Search for the cell housing the specified text and yield its (X, Y) center coordinate. 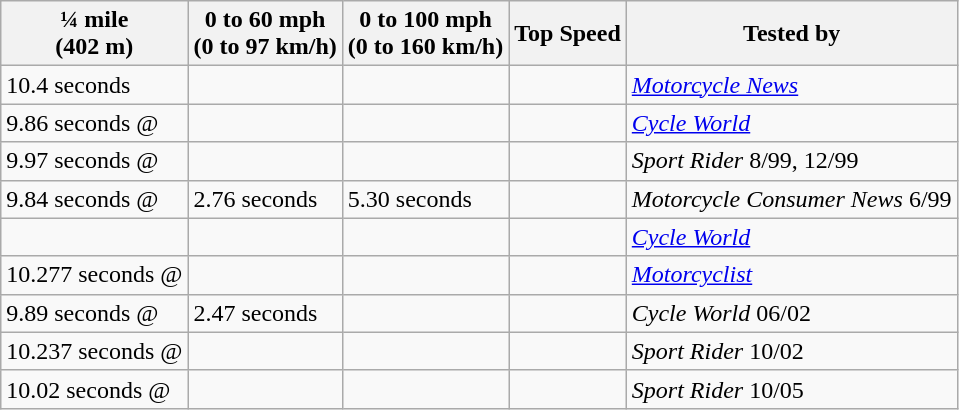
¼ mile (402 m) (94, 34)
Sport Rider 10/05 (792, 389)
Cycle World 06/02 (792, 313)
Sport Rider 10/02 (792, 351)
10.277 seconds @ (94, 275)
Motorcycle News (792, 85)
Top Speed (568, 34)
Sport Rider 8/99, 12/99 (792, 161)
9.84 seconds @ (94, 199)
2.76 seconds (265, 199)
2.47 seconds (265, 313)
9.97 seconds @ (94, 161)
0 to 100 mph(0 to 160 km/h) (425, 34)
0 to 60 mph(0 to 97 km/h) (265, 34)
9.89 seconds @ (94, 313)
9.86 seconds @ (94, 123)
Motorcyclist (792, 275)
10.237 seconds @ (94, 351)
Tested by (792, 34)
5.30 seconds (425, 199)
Motorcycle Consumer News 6/99 (792, 199)
10.02 seconds @ (94, 389)
10.4 seconds (94, 85)
